Extract the (x, y) coordinate from the center of the cell holding the provided text.  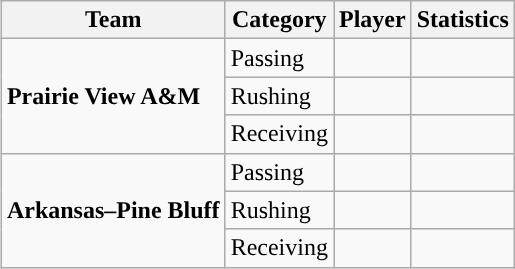
Statistics (462, 20)
Arkansas–Pine Bluff (113, 210)
Team (113, 20)
Player (373, 20)
Prairie View A&M (113, 96)
Category (279, 20)
